Provide the (x, y) coordinate of the cell's center where the given text is located.  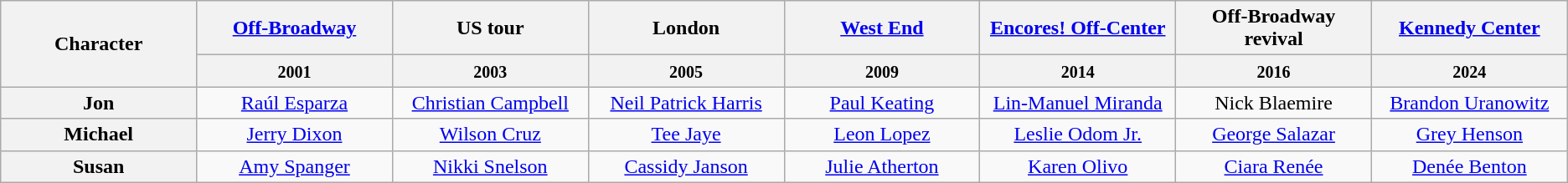
West End (882, 28)
US tour (490, 28)
Kennedy Center (1469, 28)
Leon Lopez (882, 135)
Nikki Snelson (490, 166)
Nick Blaemire (1274, 103)
Off-Broadway revival (1274, 28)
Wilson Cruz (490, 135)
2005 (686, 71)
2003 (490, 71)
Jerry Dixon (295, 135)
Neil Patrick Harris (686, 103)
Tee Jaye (686, 135)
Susan (99, 166)
Encores! Off-Center (1078, 28)
Julie Atherton (882, 166)
Karen Olivo (1078, 166)
Ciara Renée (1274, 166)
Jon (99, 103)
Cassidy Janson (686, 166)
2001 (295, 71)
Leslie Odom Jr. (1078, 135)
Amy Spanger (295, 166)
2014 (1078, 71)
Michael (99, 135)
Brandon Uranowitz (1469, 103)
Paul Keating (882, 103)
Character (99, 43)
2016 (1274, 71)
Christian Campbell (490, 103)
Off-Broadway (295, 28)
London (686, 28)
Grey Henson (1469, 135)
2009 (882, 71)
Raúl Esparza (295, 103)
George Salazar (1274, 135)
2024 (1469, 71)
Lin-Manuel Miranda (1078, 103)
Denée Benton (1469, 166)
